From the cell containing the given text, extract its center point as [X, Y] coordinate. 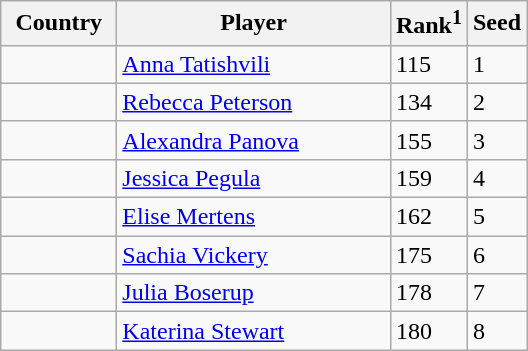
4 [496, 178]
Katerina Stewart [254, 331]
155 [428, 140]
Rebecca Peterson [254, 102]
Julia Boserup [254, 293]
8 [496, 331]
6 [496, 255]
Jessica Pegula [254, 178]
Elise Mertens [254, 217]
Player [254, 24]
134 [428, 102]
2 [496, 102]
7 [496, 293]
Seed [496, 24]
178 [428, 293]
180 [428, 331]
1 [496, 64]
162 [428, 217]
5 [496, 217]
Anna Tatishvili [254, 64]
175 [428, 255]
Rank1 [428, 24]
159 [428, 178]
3 [496, 140]
115 [428, 64]
Country [59, 24]
Sachia Vickery [254, 255]
Alexandra Panova [254, 140]
